Locate the cell with the specified text and output its [X, Y] center coordinate. 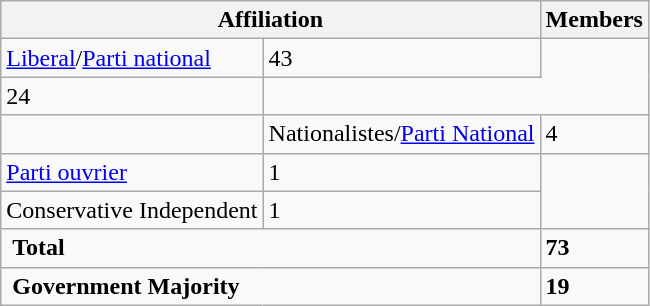
Members [594, 20]
Parti ouvrier [132, 172]
73 [594, 248]
43 [402, 58]
Government Majority [270, 286]
Affiliation [270, 20]
Liberal/Parti national [132, 58]
Conservative Independent [132, 210]
19 [594, 286]
4 [594, 134]
24 [132, 96]
Total [270, 248]
Nationalistes/Parti National [402, 134]
